Identify which cell holds the provided text, then report its [X, Y] central coordinate. 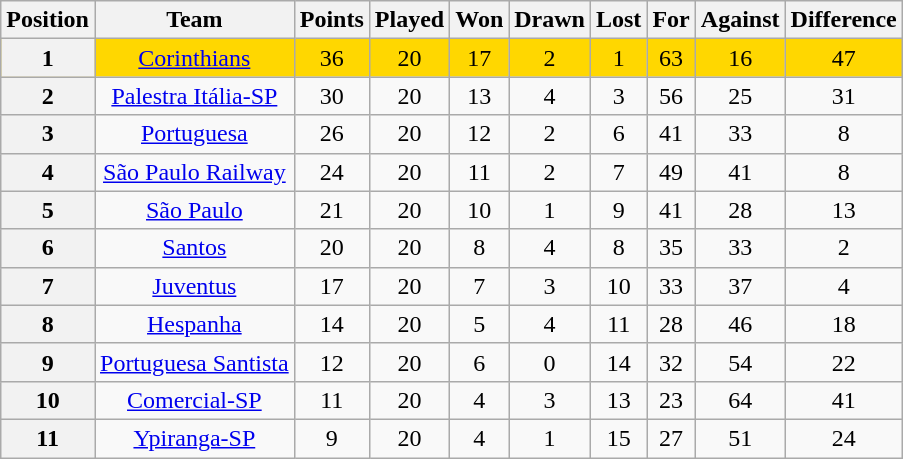
Position [48, 20]
30 [332, 96]
25 [740, 96]
23 [671, 400]
Difference [844, 20]
31 [844, 96]
Ypiranga-SP [194, 438]
35 [671, 248]
Portuguesa [194, 134]
36 [332, 58]
49 [671, 172]
15 [618, 438]
Palestra Itália-SP [194, 96]
Santos [194, 248]
22 [844, 362]
51 [740, 438]
Portuguesa Santista [194, 362]
Hespanha [194, 324]
Comercial-SP [194, 400]
Drawn [550, 20]
Won [480, 20]
32 [671, 362]
Corinthians [194, 58]
São Paulo [194, 210]
64 [740, 400]
46 [740, 324]
54 [740, 362]
Against [740, 20]
56 [671, 96]
27 [671, 438]
63 [671, 58]
Points [332, 20]
Played [409, 20]
21 [332, 210]
16 [740, 58]
Lost [618, 20]
0 [550, 362]
For [671, 20]
Juventus [194, 286]
47 [844, 58]
37 [740, 286]
São Paulo Railway [194, 172]
18 [844, 324]
26 [332, 134]
Team [194, 20]
